Extract the [x, y] coordinate from the center of the cell holding the provided text.  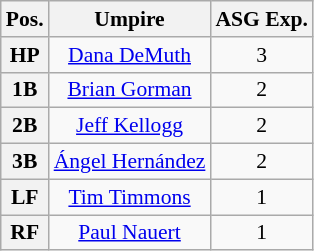
Ángel Hernández [130, 162]
2B [25, 126]
Tim Timmons [130, 197]
1B [25, 90]
Jeff Kellogg [130, 126]
Brian Gorman [130, 90]
HP [25, 55]
Dana DeMuth [130, 55]
3 [262, 55]
Paul Nauert [130, 233]
3B [25, 162]
LF [25, 197]
RF [25, 233]
ASG Exp. [262, 19]
Umpire [130, 19]
Pos. [25, 19]
